Return [X, Y] of the center of cell containing provided text 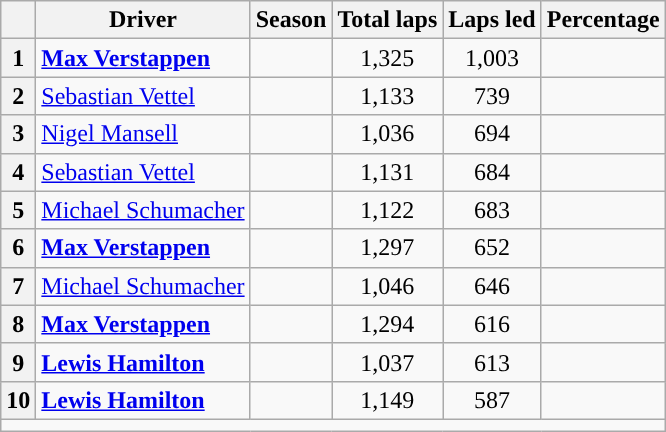
4 [18, 172]
Total laps [388, 20]
1,297 [388, 248]
Percentage [603, 20]
9 [18, 362]
1,325 [388, 58]
1,294 [388, 324]
1,131 [388, 172]
587 [492, 400]
739 [492, 96]
652 [492, 248]
Laps led [492, 20]
1,046 [388, 286]
3 [18, 134]
8 [18, 324]
1,133 [388, 96]
Driver [143, 20]
616 [492, 324]
613 [492, 362]
1,003 [492, 58]
7 [18, 286]
6 [18, 248]
Nigel Mansell [143, 134]
1,149 [388, 400]
10 [18, 400]
1,037 [388, 362]
683 [492, 210]
684 [492, 172]
Season [291, 20]
1 [18, 58]
694 [492, 134]
5 [18, 210]
1,036 [388, 134]
646 [492, 286]
1,122 [388, 210]
2 [18, 96]
